Extract the (X, Y) coordinate from the center of the cell holding the provided text.  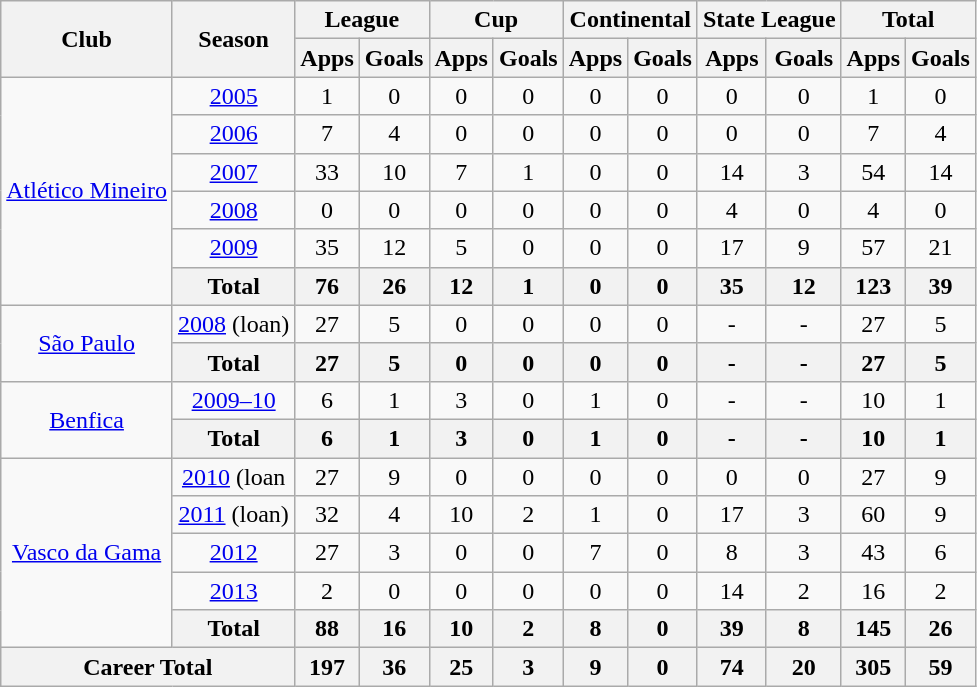
Career Total (148, 667)
43 (873, 553)
Cup (496, 20)
Benfica (87, 419)
20 (804, 667)
197 (327, 667)
305 (873, 667)
2009–10 (233, 400)
145 (873, 629)
21 (941, 248)
2008 (233, 210)
74 (732, 667)
32 (327, 515)
54 (873, 172)
36 (394, 667)
Club (87, 39)
2011 (loan) (233, 515)
2013 (233, 591)
2009 (233, 248)
Season (233, 39)
Vasco da Gama (87, 553)
2005 (233, 96)
59 (941, 667)
League (362, 20)
76 (327, 286)
2008 (loan) (233, 324)
São Paulo (87, 343)
Continental (630, 20)
2010 (loan (233, 477)
25 (461, 667)
2012 (233, 553)
2007 (233, 172)
Atlético Mineiro (87, 191)
33 (327, 172)
State League (769, 20)
60 (873, 515)
2006 (233, 134)
88 (327, 629)
123 (873, 286)
57 (873, 248)
